Identify which cell holds the provided text, then report its (X, Y) central coordinate. 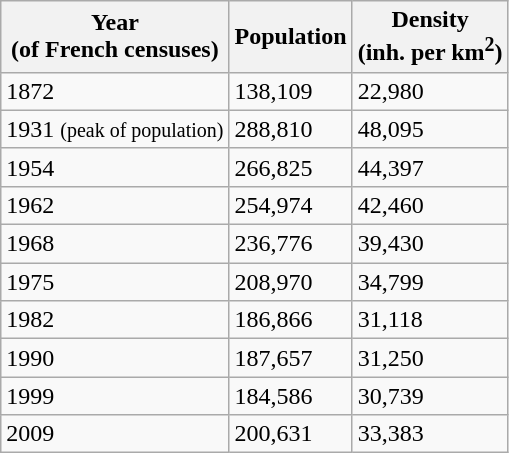
184,586 (290, 396)
22,980 (430, 91)
200,631 (290, 434)
33,383 (430, 434)
1968 (115, 244)
2009 (115, 434)
1872 (115, 91)
138,109 (290, 91)
266,825 (290, 167)
44,397 (430, 167)
Population (290, 37)
42,460 (430, 205)
1982 (115, 320)
254,974 (290, 205)
186,866 (290, 320)
1990 (115, 358)
187,657 (290, 358)
Density(inh. per km2) (430, 37)
31,118 (430, 320)
1975 (115, 282)
208,970 (290, 282)
30,739 (430, 396)
236,776 (290, 244)
39,430 (430, 244)
288,810 (290, 129)
1931 (peak of population) (115, 129)
1954 (115, 167)
1999 (115, 396)
31,250 (430, 358)
48,095 (430, 129)
34,799 (430, 282)
1962 (115, 205)
Year(of French censuses) (115, 37)
